Scan for the cell matching the given text and deliver its (X, Y) coordinate at center. 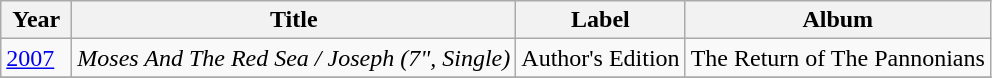
Label (600, 20)
Year (36, 20)
Moses And The Red Sea / Joseph (7", Single) (294, 58)
Album (838, 20)
Title (294, 20)
Author's Edition (600, 58)
The Return of The Pannonians (838, 58)
2007 (36, 58)
